Identify which cell holds the provided text, then report its [x, y] central coordinate. 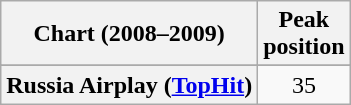
Peakposition [304, 34]
Russia Airplay (TopHit) [130, 85]
35 [304, 85]
Chart (2008–2009) [130, 34]
